Output the (X, Y) coordinate of the center of the cell containing the given text.  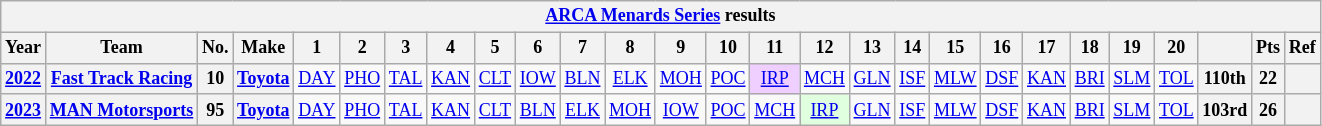
ARCA Menards Series results (660, 16)
13 (872, 48)
9 (680, 48)
2023 (24, 110)
110th (1225, 78)
26 (1268, 110)
16 (1002, 48)
12 (825, 48)
6 (538, 48)
1 (317, 48)
3 (406, 48)
Team (121, 48)
8 (630, 48)
15 (956, 48)
22 (1268, 78)
7 (582, 48)
20 (1176, 48)
No. (216, 48)
17 (1047, 48)
2 (362, 48)
95 (216, 110)
14 (912, 48)
5 (494, 48)
11 (775, 48)
Make (264, 48)
Pts (1268, 48)
Year (24, 48)
103rd (1225, 110)
2022 (24, 78)
Fast Track Racing (121, 78)
19 (1132, 48)
18 (1090, 48)
Ref (1302, 48)
4 (451, 48)
MAN Motorsports (121, 110)
